Return the (x, y) coordinate for the center point of the cell that contains the specified text.  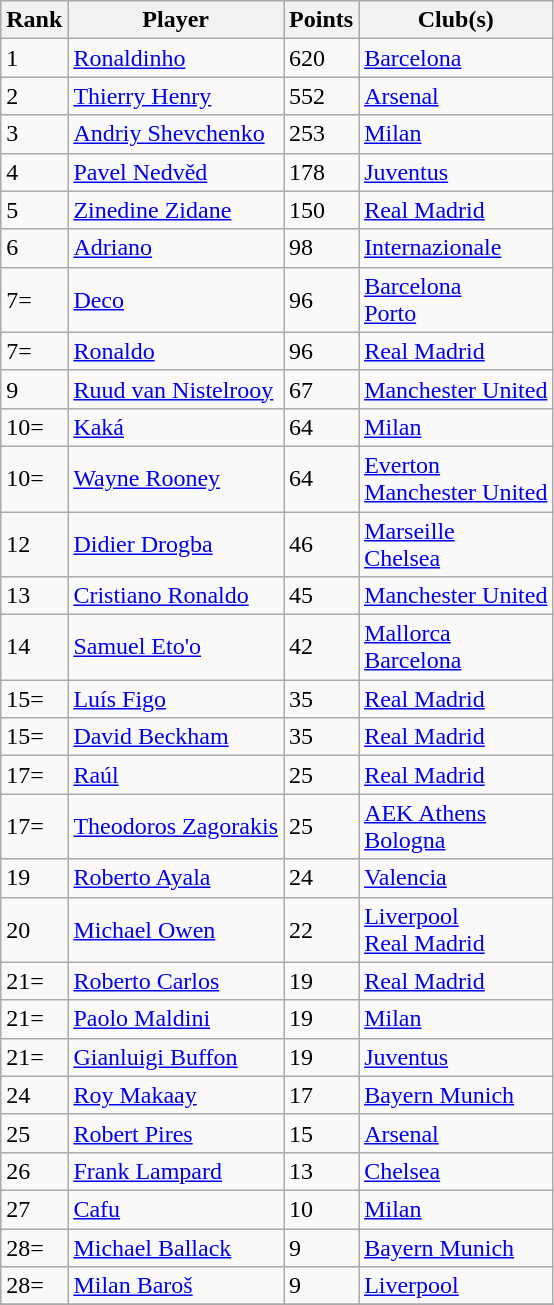
Wayne Rooney (176, 478)
20 (34, 930)
1 (34, 58)
42 (322, 648)
Luís Figo (176, 699)
Rank (34, 20)
Cristiano Ronaldo (176, 596)
Thierry Henry (176, 96)
Zinedine Zidane (176, 210)
Barcelona (456, 58)
Barcelona Porto (456, 300)
Points (322, 20)
Frank Lampard (176, 1171)
Club(s) (456, 20)
Roberto Ayala (176, 878)
17 (322, 1095)
David Beckham (176, 737)
12 (34, 544)
26 (34, 1171)
Cafu (176, 1209)
3 (34, 134)
Didier Drogba (176, 544)
10 (322, 1209)
2 (34, 96)
Ronaldinho (176, 58)
15 (322, 1133)
Marseille Chelsea (456, 544)
14 (34, 648)
Chelsea (456, 1171)
98 (322, 248)
22 (322, 930)
552 (322, 96)
Theodoros Zagorakis (176, 826)
Liverpool (456, 1286)
Milan Baroš (176, 1286)
Liverpool Real Madrid (456, 930)
Michael Ballack (176, 1247)
6 (34, 248)
Mallorca Barcelona (456, 648)
Ronaldo (176, 351)
AEK Athens Bologna (456, 826)
620 (322, 58)
Paolo Maldini (176, 1019)
Samuel Eto'o (176, 648)
Gianluigi Buffon (176, 1057)
Ruud van Nistelrooy (176, 389)
Roy Makaay (176, 1095)
Valencia (456, 878)
Everton Manchester United (456, 478)
Deco (176, 300)
4 (34, 172)
46 (322, 544)
Michael Owen (176, 930)
5 (34, 210)
Raúl (176, 775)
67 (322, 389)
Kaká (176, 427)
Pavel Nedvěd (176, 172)
Internazionale (456, 248)
Adriano (176, 248)
27 (34, 1209)
253 (322, 134)
Roberto Carlos (176, 981)
178 (322, 172)
Andriy Shevchenko (176, 134)
45 (322, 596)
Player (176, 20)
Robert Pires (176, 1133)
150 (322, 210)
